Return the (x, y) coordinate for the center point of the cell that contains the specified text.  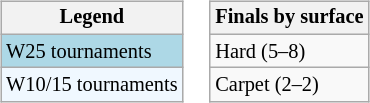
W25 tournaments (92, 51)
Carpet (2–2) (289, 85)
Legend (92, 18)
W10/15 tournaments (92, 85)
Hard (5–8) (289, 51)
Finals by surface (289, 18)
